Find where the given text appears and provide that cell's center as (X, Y) coordinate. 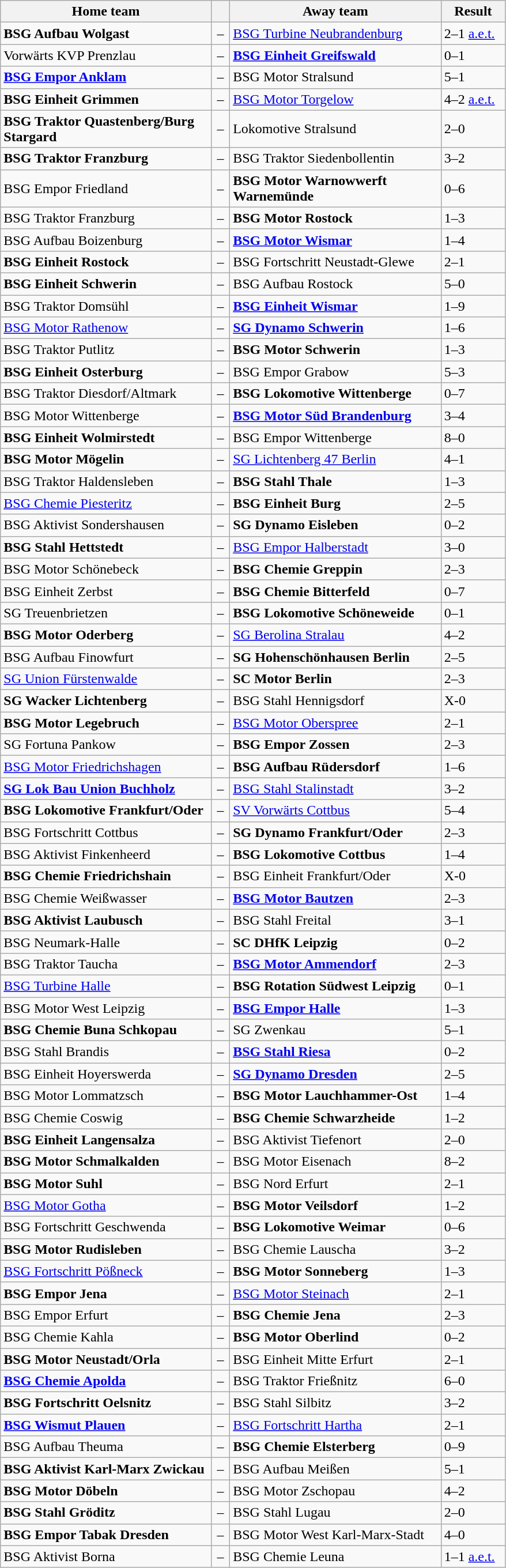
BSG Motor Schmalkalden (106, 1162)
BSG Lokomotive Wittenberge (335, 394)
BSG Chemie Bitterfeld (335, 591)
BSG Rotation Südwest Leipzig (335, 986)
BSG Motor Neustadt/Orla (106, 1359)
BSG Einheit Wolmirstedt (106, 438)
SG Treuenbrietzen (106, 613)
4–2 a.e.t. (473, 99)
SC Motor Berlin (335, 679)
Home team (106, 12)
SV Vorwärts Cottbus (335, 811)
BSG Stahl Brandis (106, 1052)
BSG Empor Friedland (106, 188)
BSG Empor Zossen (335, 745)
BSG Motor Steinach (335, 1293)
BSG Stahl Gröditz (106, 1513)
4–0 (473, 1535)
SG Lichtenberg 47 Berlin (335, 459)
BSG Aufbau Wolgast (106, 33)
BSG Fortschritt Hartha (335, 1425)
BSG Motor Zschopau (335, 1491)
Vorwärts KVP Prenzlau (106, 55)
BSG Stahl Lugau (335, 1513)
5–0 (473, 284)
BSG Motor Torgelow (335, 99)
BSG Empor Halle (335, 1008)
BSG Chemie Jena (335, 1315)
BSG Chemie Weißwasser (106, 898)
BSG Traktor Putlitz (106, 350)
BSG Motor Suhl (106, 1183)
BSG Aktivist Tiefenort (335, 1140)
BSG Einheit Burg (335, 503)
BSG Motor Eisenach (335, 1162)
BSG Motor Rudisleben (106, 1249)
BSG Empor Wittenberge (335, 438)
SG Dynamo Schwerin (335, 328)
BSG Aufbau Theuma (106, 1447)
BSG Aufbau Finowfurt (106, 657)
BSG Motor Oberlind (335, 1337)
BSG Stahl Freital (335, 920)
8–2 (473, 1162)
BSG Motor Lauchhammer-Ost (335, 1096)
SG Dynamo Dresden (335, 1074)
BSG Empor Halberstadt (335, 547)
BSG Empor Jena (106, 1293)
BSG Lokomotive Weimar (335, 1227)
SG Hohenschönhausen Berlin (335, 657)
BSG Motor Wismar (335, 240)
BSG Motor Lommatzsch (106, 1096)
SG Dynamo Eisleben (335, 525)
BSG Aufbau Rüdersdorf (335, 767)
BSG Motor Gotha (106, 1205)
8–0 (473, 438)
BSG Einheit Grimmen (106, 99)
Result (473, 12)
BSG Wismut Plauen (106, 1425)
5–3 (473, 372)
BSG Traktor Quastenberg/Burg Stargard (106, 129)
BSG Motor Süd Brandenburg (335, 416)
Away team (335, 12)
SG Lok Bau Union Buchholz (106, 789)
BSG Lokomotive Frankfurt/Oder (106, 811)
BSG Empor Tabak Dresden (106, 1535)
BSG Chemie Apolda (106, 1381)
BSG Chemie Greppin (335, 569)
BSG Aktivist Laubusch (106, 920)
BSG Chemie Schwarzheide (335, 1118)
SG Dynamo Frankfurt/Oder (335, 832)
BSG Aktivist Borna (106, 1556)
BSG Motor Sonneberg (335, 1271)
BSG Einheit Greifswald (335, 55)
BSG Motor Rathenow (106, 328)
BSG Traktor Siedenbollentin (335, 159)
BSG Chemie Friedrichshain (106, 876)
BSG Motor West Leipzig (106, 1008)
BSG Stahl Riesa (335, 1052)
BSG Motor Friedrichshagen (106, 767)
BSG Motor Döbeln (106, 1491)
BSG Turbine Neubrandenburg (335, 33)
BSG Neumark-Halle (106, 942)
BSG Empor Anklam (106, 77)
BSG Einheit Hoyerswerda (106, 1074)
BSG Turbine Halle (106, 986)
BSG Einheit Schwerin (106, 284)
BSG Motor Stralsund (335, 77)
SG Zwenkau (335, 1030)
BSG Chemie Coswig (106, 1118)
3–4 (473, 416)
BSG Aufbau Rostock (335, 284)
BSG Motor West Karl-Marx-Stadt (335, 1535)
BSG Einheit Langensalza (106, 1140)
BSG Motor Bautzen (335, 898)
BSG Fortschritt Oelsnitz (106, 1403)
BSG Motor Oberspree (335, 723)
BSG Chemie Buna Schkopau (106, 1030)
1–9 (473, 306)
4–1 (473, 459)
BSG Einheit Zerbst (106, 591)
3–1 (473, 920)
BSG Motor Veilsdorf (335, 1205)
1–1 a.e.t. (473, 1556)
BSG Einheit Wismar (335, 306)
BSG Empor Erfurt (106, 1315)
BSG Stahl Hettstedt (106, 547)
BSG Chemie Leuna (335, 1556)
BSG Einheit Mitte Erfurt (335, 1359)
BSG Traktor Diesdorf/Altmark (106, 394)
3–0 (473, 547)
BSG Nord Erfurt (335, 1183)
BSG Motor Schwerin (335, 350)
BSG Motor Wittenberge (106, 416)
BSG Traktor Frießnitz (335, 1381)
BSG Lokomotive Cottbus (335, 854)
SC DHfK Leipzig (335, 942)
SG Wacker Lichtenberg (106, 701)
BSG Chemie Elsterberg (335, 1447)
BSG Motor Ammendorf (335, 964)
BSG Traktor Domsühl (106, 306)
BSG Lokomotive Schöneweide (335, 613)
BSG Traktor Taucha (106, 964)
BSG Aktivist Finkenheerd (106, 854)
BSG Stahl Hennigsdorf (335, 701)
BSG Stahl Silbitz (335, 1403)
BSG Fortschritt Cottbus (106, 832)
BSG Stahl Thale (335, 481)
BSG Aktivist Sondershausen (106, 525)
BSG Motor Mögelin (106, 459)
BSG Aufbau Boizenburg (106, 240)
0–9 (473, 1447)
BSG Traktor Haldensleben (106, 481)
BSG Motor Warnowwerft Warnemünde (335, 188)
BSG Empor Grabow (335, 372)
BSG Motor Schönebeck (106, 569)
BSG Stahl Stalinstadt (335, 789)
SG Union Fürstenwalde (106, 679)
BSG Motor Rostock (335, 218)
5–4 (473, 811)
BSG Fortschritt Pößneck (106, 1271)
6–0 (473, 1381)
BSG Einheit Osterburg (106, 372)
BSG Fortschritt Geschwenda (106, 1227)
Lokomotive Stralsund (335, 129)
2–1 a.e.t. (473, 33)
BSG Fortschritt Neustadt-Glewe (335, 262)
BSG Chemie Piesteritz (106, 503)
BSG Aufbau Meißen (335, 1469)
BSG Motor Legebruch (106, 723)
BSG Aktivist Karl-Marx Zwickau (106, 1469)
BSG Chemie Kahla (106, 1337)
SG Berolina Stralau (335, 635)
BSG Einheit Frankfurt/Oder (335, 876)
BSG Chemie Lauscha (335, 1249)
BSG Einheit Rostock (106, 262)
SG Fortuna Pankow (106, 745)
BSG Motor Oderberg (106, 635)
